Detect which cell encompasses the target text, then output its (X, Y) center coordinate. 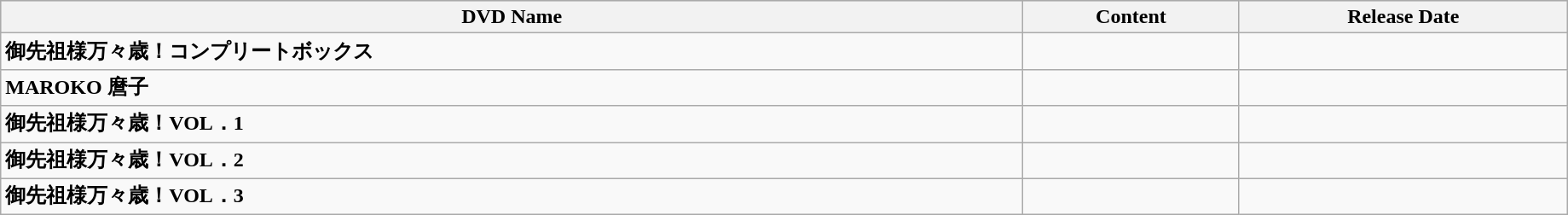
DVD Name (512, 17)
御先祖様万々歳！VOL．1 (512, 125)
Release Date (1403, 17)
Content (1131, 17)
御先祖様万々歳！VOL．2 (512, 160)
MAROKO 麿子 (512, 87)
御先祖様万々歳！VOL．3 (512, 196)
御先祖様万々歳！コンプリートボックス (512, 51)
